Pinpoint the cell where the given text exists, returning its (X, Y) midpoint coordinate. 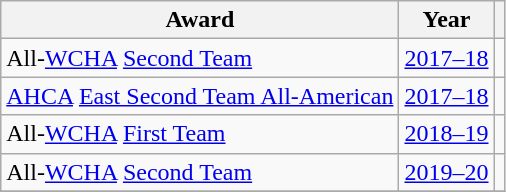
2019–20 (446, 172)
All-WCHA First Team (200, 134)
Year (446, 20)
AHCA East Second Team All-American (200, 96)
Award (200, 20)
2018–19 (446, 134)
